From the cell containing the given text, extract its center point as [X, Y] coordinate. 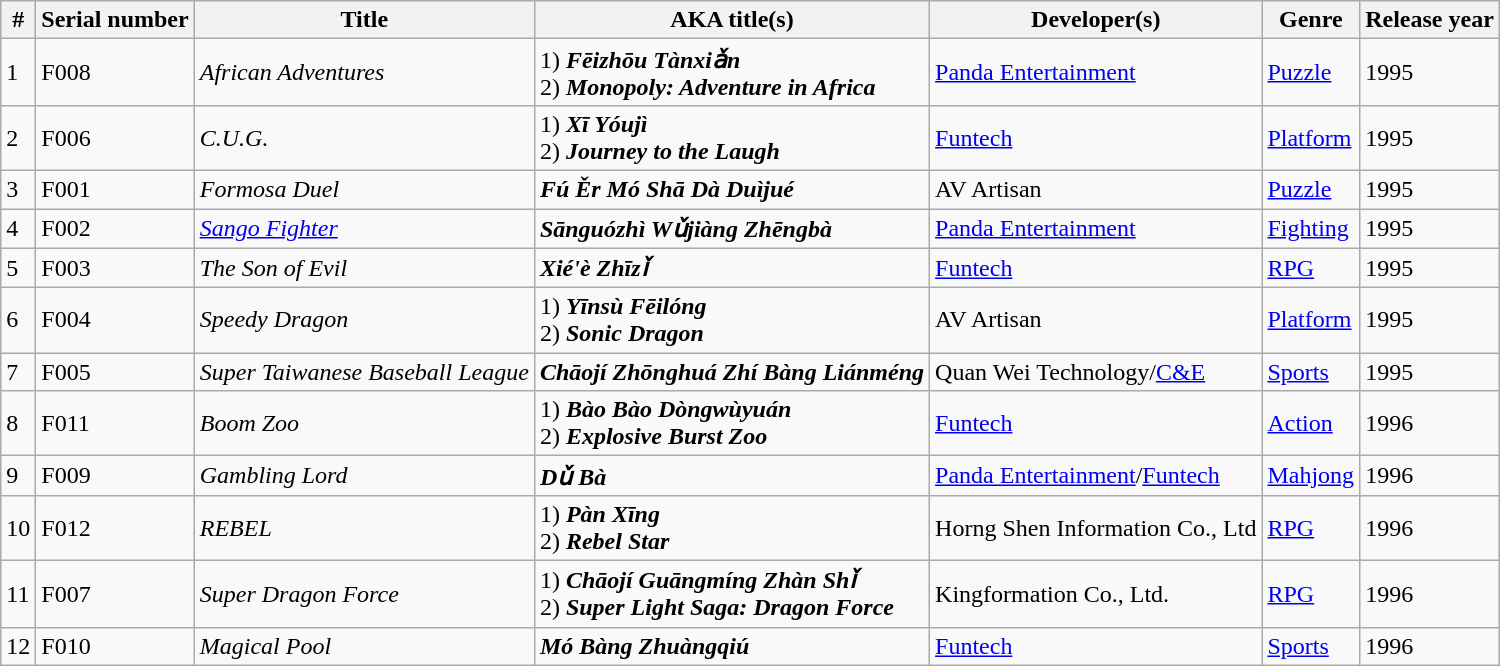
12 [18, 646]
F003 [115, 268]
1) Yīnsù Fēilóng2) Sonic Dragon [732, 320]
Mó Bàng Zhuàngqiú [732, 646]
Magical Pool [364, 646]
Super Dragon Force [364, 594]
Serial number [115, 20]
F007 [115, 594]
5 [18, 268]
Sango Fighter [364, 228]
Quan Wei Technology/C&E [1096, 372]
2 [18, 138]
1) Xī Yóujì2) Journey to the Laugh [732, 138]
F005 [115, 372]
Panda Entertainment/Funtech [1096, 476]
9 [18, 476]
3 [18, 189]
AKA title(s) [732, 20]
10 [18, 528]
Title [364, 20]
African Adventures [364, 72]
REBEL [364, 528]
Mahjong [1311, 476]
1 [18, 72]
Boom Zoo [364, 424]
F010 [115, 646]
F012 [115, 528]
Formosa Duel [364, 189]
Action [1311, 424]
F002 [115, 228]
F008 [115, 72]
F001 [115, 189]
Chāojí Zhōnghuá Zhí Bàng Liánméng [732, 372]
Genre [1311, 20]
# [18, 20]
1) Bào Bào Dòngwùyuán2) Explosive Burst Zoo [732, 424]
Sānguózhì Wǔjiàng Zhēngbà [732, 228]
8 [18, 424]
C.U.G. [364, 138]
Fú Ěr Mó Shā Dà Duìjué [732, 189]
Dǔ Bà [732, 476]
4 [18, 228]
1) Fēizhōu Tànxiǎn 2) Monopoly: Adventure in Africa [732, 72]
Gambling Lord [364, 476]
F011 [115, 424]
Developer(s) [1096, 20]
Xié'è Zhīzǐ [732, 268]
Super Taiwanese Baseball League [364, 372]
Release year [1430, 20]
Kingformation Co., Ltd. [1096, 594]
1) Chāojí Guāngmíng Zhàn Shǐ2) Super Light Saga: Dragon Force [732, 594]
The Son of Evil [364, 268]
1) Pàn Xīng2) Rebel Star [732, 528]
11 [18, 594]
F009 [115, 476]
7 [18, 372]
F004 [115, 320]
Fighting [1311, 228]
F006 [115, 138]
Speedy Dragon [364, 320]
6 [18, 320]
Horng Shen Information Co., Ltd [1096, 528]
